Detect which cell encompasses the target text, then output its (X, Y) center coordinate. 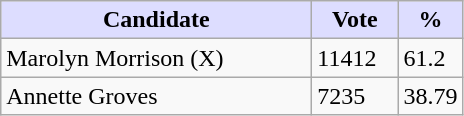
11412 (355, 58)
38.79 (430, 96)
61.2 (430, 58)
% (430, 20)
Annette Groves (156, 96)
7235 (355, 96)
Vote (355, 20)
Candidate (156, 20)
Marolyn Morrison (X) (156, 58)
